Output the (X, Y) coordinate of the center of the cell containing the given text.  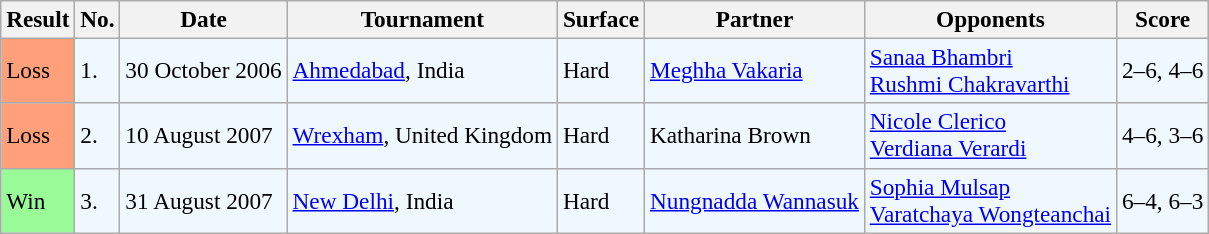
2. (98, 136)
31 August 2007 (204, 200)
4–6, 3–6 (1162, 136)
1. (98, 70)
Wrexham, United Kingdom (422, 136)
Win (38, 200)
Sanaa Bhambri Rushmi Chakravarthi (990, 70)
6–4, 6–3 (1162, 200)
Nicole Clerico Verdiana Verardi (990, 136)
New Delhi, India (422, 200)
Sophia Mulsap Varatchaya Wongteanchai (990, 200)
Result (38, 19)
Ahmedabad, India (422, 70)
Meghha Vakaria (755, 70)
Opponents (990, 19)
10 August 2007 (204, 136)
Score (1162, 19)
No. (98, 19)
Surface (602, 19)
Date (204, 19)
Katharina Brown (755, 136)
3. (98, 200)
Nungnadda Wannasuk (755, 200)
2–6, 4–6 (1162, 70)
Partner (755, 19)
30 October 2006 (204, 70)
Tournament (422, 19)
